Capture the cell that displays the provided text and extract its [x, y] central coordinate. 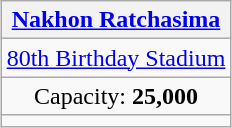
80th Birthday Stadium [116, 58]
Nakhon Ratchasima [116, 20]
Capacity: 25,000 [116, 96]
